Capture the cell that displays the provided text and extract its [X, Y] central coordinate. 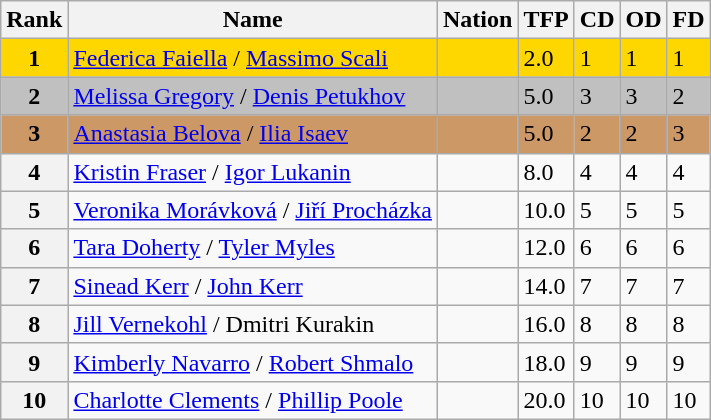
Tara Doherty / Tyler Myles [253, 248]
20.0 [546, 400]
CD [597, 20]
FD [688, 20]
Anastasia Belova / Ilia Isaev [253, 134]
14.0 [546, 286]
12.0 [546, 248]
Charlotte Clements / Phillip Poole [253, 400]
2.0 [546, 58]
18.0 [546, 362]
Nation [477, 20]
Kristin Fraser / Igor Lukanin [253, 172]
Melissa Gregory / Denis Petukhov [253, 96]
10.0 [546, 210]
TFP [546, 20]
OD [644, 20]
Jill Vernekohl / Dmitri Kurakin [253, 324]
Kimberly Navarro / Robert Shmalo [253, 362]
Name [253, 20]
Rank [34, 20]
Federica Faiella / Massimo Scali [253, 58]
Sinead Kerr / John Kerr [253, 286]
Veronika Morávková / Jiří Procházka [253, 210]
8.0 [546, 172]
16.0 [546, 324]
